Search for the cell housing the specified text and yield its (X, Y) center coordinate. 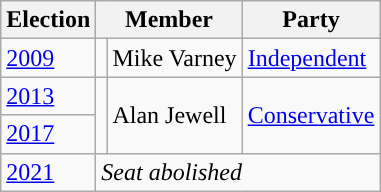
Member (169, 20)
Mike Varney (174, 58)
Seat abolished (238, 172)
2017 (48, 134)
Conservative (311, 115)
Election (48, 20)
Alan Jewell (174, 115)
Independent (311, 58)
Party (311, 20)
2013 (48, 96)
2021 (48, 172)
2009 (48, 58)
